Find where the given text appears and provide that cell's center as (X, Y) coordinate. 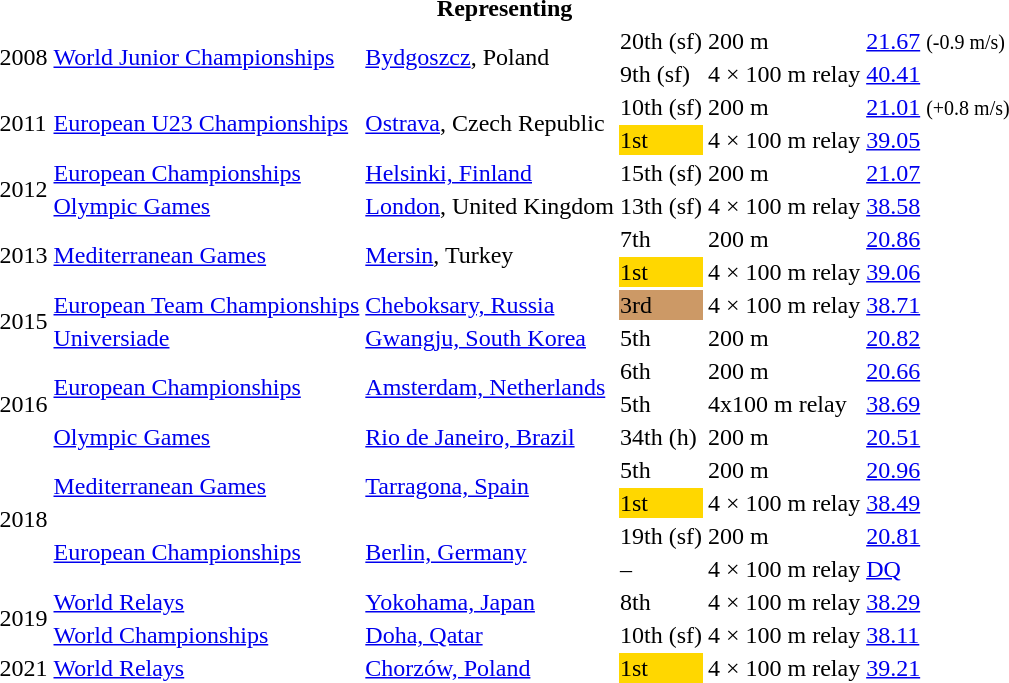
Bydgoszcz, Poland (490, 58)
Amsterdam, Netherlands (490, 388)
Tarragona, Spain (490, 486)
Ostrava, Czech Republic (490, 124)
13th (sf) (662, 206)
Gwangju, South Korea (490, 338)
– (662, 569)
Chorzów, Poland (490, 668)
7th (662, 239)
European Team Championships (206, 305)
Cheboksary, Russia (490, 305)
6th (662, 371)
8th (662, 602)
15th (sf) (662, 173)
Rio de Janeiro, Brazil (490, 437)
Mersin, Turkey (490, 256)
Doha, Qatar (490, 635)
Helsinki, Finland (490, 173)
20th (sf) (662, 41)
Universiade (206, 338)
34th (h) (662, 437)
Berlin, Germany (490, 552)
World Championships (206, 635)
London, United Kingdom (490, 206)
European U23 Championships (206, 124)
World Junior Championships (206, 58)
Yokohama, Japan (490, 602)
4x100 m relay (784, 404)
19th (sf) (662, 536)
9th (sf) (662, 74)
3rd (662, 305)
